Return [x, y] of the center of cell containing provided text 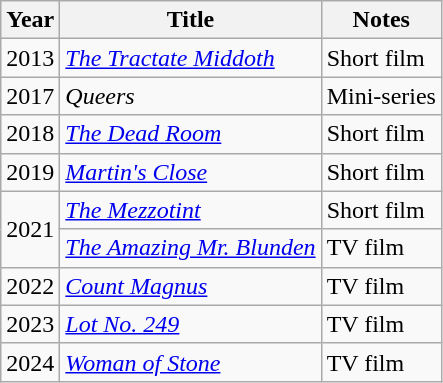
2024 [30, 362]
2023 [30, 324]
2019 [30, 172]
Mini-series [381, 96]
Count Magnus [190, 286]
2022 [30, 286]
The Tractate Middoth [190, 58]
Title [190, 20]
2013 [30, 58]
Martin's Close [190, 172]
2017 [30, 96]
2021 [30, 229]
Queers [190, 96]
2018 [30, 134]
The Mezzotint [190, 210]
Lot No. 249 [190, 324]
Notes [381, 20]
Woman of Stone [190, 362]
Year [30, 20]
The Dead Room [190, 134]
The Amazing Mr. Blunden [190, 248]
